Provide the (x, y) coordinate of the cell's center where the given text is located.  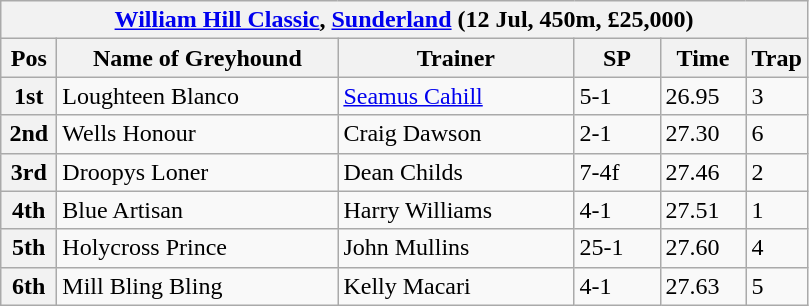
Loughteen Blanco (198, 96)
Trainer (456, 58)
Craig Dawson (456, 134)
Time (703, 58)
5-1 (617, 96)
2-1 (617, 134)
Seamus Cahill (456, 96)
SP (617, 58)
6th (29, 286)
27.63 (703, 286)
3 (776, 96)
3rd (29, 172)
27.46 (703, 172)
Mill Bling Bling (198, 286)
27.60 (703, 248)
John Mullins (456, 248)
Wells Honour (198, 134)
Pos (29, 58)
27.51 (703, 210)
26.95 (703, 96)
1st (29, 96)
25-1 (617, 248)
27.30 (703, 134)
Dean Childs (456, 172)
5th (29, 248)
7-4f (617, 172)
2nd (29, 134)
4th (29, 210)
Blue Artisan (198, 210)
Holycross Prince (198, 248)
1 (776, 210)
2 (776, 172)
5 (776, 286)
Harry Williams (456, 210)
William Hill Classic, Sunderland (12 Jul, 450m, £25,000) (404, 20)
Kelly Macari (456, 286)
6 (776, 134)
Name of Greyhound (198, 58)
Droopys Loner (198, 172)
4 (776, 248)
Trap (776, 58)
